Locate the cell with the specified text and output its (X, Y) center coordinate. 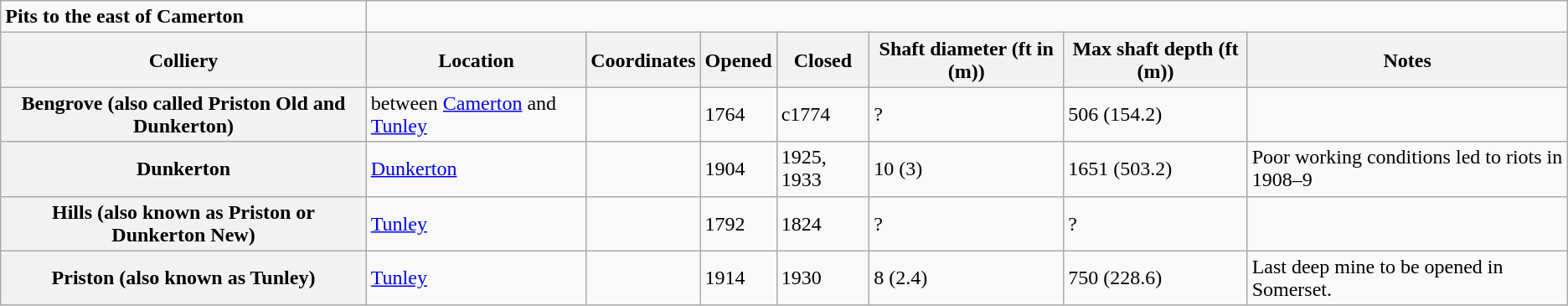
1824 (823, 223)
Last deep mine to be opened in Somerset. (1407, 278)
Pits to the east of Camerton (183, 17)
1651 (503.2) (1156, 169)
Hills (also known as Priston or Dunkerton New) (183, 223)
8 (2.4) (967, 278)
1904 (739, 169)
1764 (739, 114)
Priston (also known as Tunley) (183, 278)
Location (476, 60)
Shaft diameter (ft in (m)) (967, 60)
Poor working conditions led to riots in 1908–9 (1407, 169)
1792 (739, 223)
Opened (739, 60)
Colliery (183, 60)
750 (228.6) (1156, 278)
Closed (823, 60)
1930 (823, 278)
Max shaft depth (ft (m)) (1156, 60)
10 (3) (967, 169)
Notes (1407, 60)
c1774 (823, 114)
Bengrove (also called Priston Old and Dunkerton) (183, 114)
1914 (739, 278)
Coordinates (643, 60)
1925, 1933 (823, 169)
506 (154.2) (1156, 114)
between Camerton and Tunley (476, 114)
